Identify which cell holds the provided text, then report its (x, y) central coordinate. 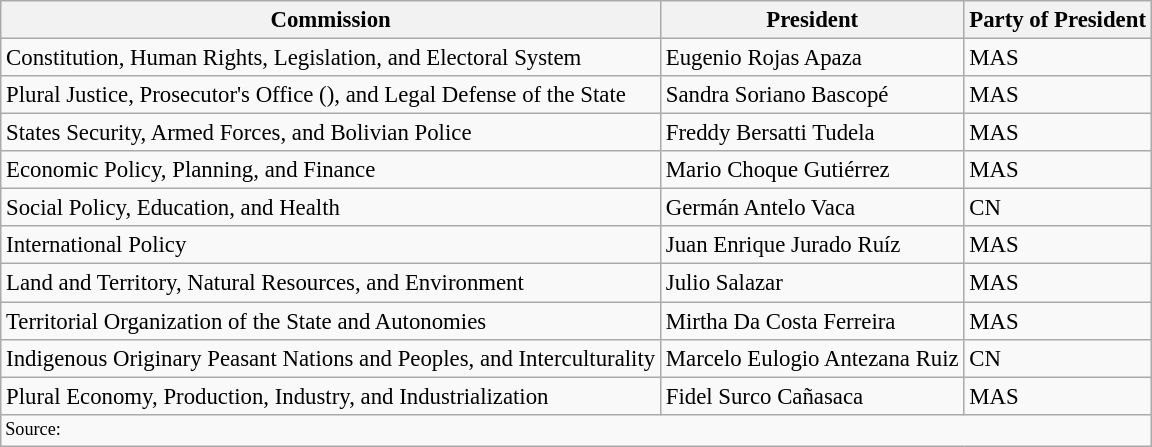
Commission (331, 20)
Economic Policy, Planning, and Finance (331, 170)
States Security, Armed Forces, and Bolivian Police (331, 133)
Juan Enrique Jurado Ruíz (812, 245)
International Policy (331, 245)
Plural Justice, Prosecutor's Office (), and Legal Defense of the State (331, 95)
Eugenio Rojas Apaza (812, 58)
President (812, 20)
Constitution, Human Rights, Legislation, and Electoral System (331, 58)
Source: (576, 430)
Freddy Bersatti Tudela (812, 133)
Plural Economy, Production, Industry, and Industrialization (331, 396)
Mario Choque Gutiérrez (812, 170)
Social Policy, Education, and Health (331, 208)
Fidel Surco Cañasaca (812, 396)
Sandra Soriano Bascopé (812, 95)
Territorial Organization of the State and Autonomies (331, 321)
Marcelo Eulogio Antezana Ruiz (812, 358)
Germán Antelo Vaca (812, 208)
Indigenous Originary Peasant Nations and Peoples, and Interculturality (331, 358)
Land and Territory, Natural Resources, and Environment (331, 283)
Mirtha Da Costa Ferreira (812, 321)
Julio Salazar (812, 283)
Party of President (1058, 20)
